Extract the (X, Y) coordinate from the center of the cell holding the provided text.  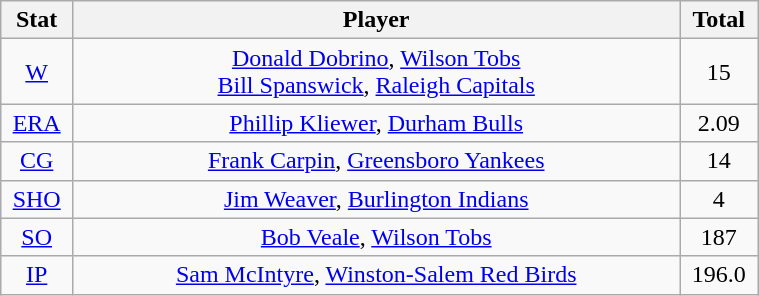
Stat (37, 20)
Total (719, 20)
SO (37, 237)
196.0 (719, 275)
IP (37, 275)
Frank Carpin, Greensboro Yankees (376, 161)
Phillip Kliewer, Durham Bulls (376, 123)
4 (719, 199)
Jim Weaver, Burlington Indians (376, 199)
SHO (37, 199)
187 (719, 237)
W (37, 72)
ERA (37, 123)
Bob Veale, Wilson Tobs (376, 237)
15 (719, 72)
Sam McIntyre, Winston-Salem Red Birds (376, 275)
2.09 (719, 123)
Player (376, 20)
14 (719, 161)
CG (37, 161)
Donald Dobrino, Wilson Tobs Bill Spanswick, Raleigh Capitals (376, 72)
